Provide the (x, y) coordinate of the cell's center where the given text is located.  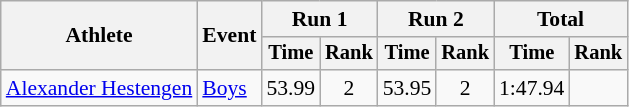
Athlete (100, 36)
Total (560, 19)
Boys (229, 88)
Alexander Hestengen (100, 88)
53.95 (408, 88)
1:47.94 (532, 88)
Run 2 (436, 19)
Run 1 (319, 19)
53.99 (290, 88)
Event (229, 36)
